Extract the [X, Y] coordinate from the center of the cell holding the provided text.  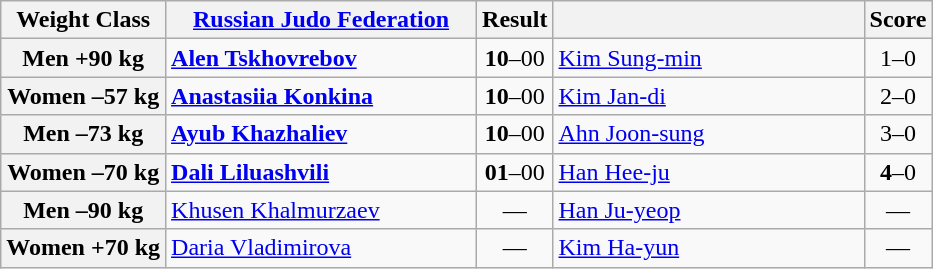
1–0 [898, 58]
Alen Tskhovrebov [322, 58]
Kim Jan-di [708, 96]
Weight Class [84, 20]
Result [515, 20]
Men +90 kg [84, 58]
Men –73 kg [84, 134]
Men –90 kg [84, 210]
Han Ju-yeop [708, 210]
Han Hee-ju [708, 172]
Score [898, 20]
Ahn Joon-sung [708, 134]
01–00 [515, 172]
Khusen Khalmurzaev [322, 210]
Kim Ha-yun [708, 248]
Ayub Khazhaliev [322, 134]
Dali Liluashvili [322, 172]
3–0 [898, 134]
4–0 [898, 172]
Russian Judo Federation [322, 20]
Daria Vladimirova [322, 248]
Women –70 kg [84, 172]
Anastasiia Konkina [322, 96]
Women +70 kg [84, 248]
Kim Sung-min [708, 58]
2–0 [898, 96]
Women –57 kg [84, 96]
